Search for the cell housing the specified text and yield its [x, y] center coordinate. 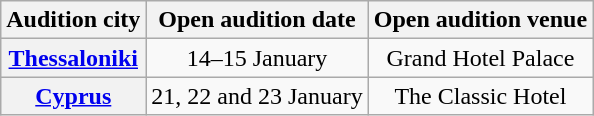
Thessaloniki [74, 58]
Open audition venue [480, 20]
Grand Hotel Palace [480, 58]
The Classic Hotel [480, 96]
Audition city [74, 20]
Cyprus [74, 96]
14–15 January [257, 58]
21, 22 and 23 January [257, 96]
Open audition date [257, 20]
